Detect which cell encompasses the target text, then output its (x, y) center coordinate. 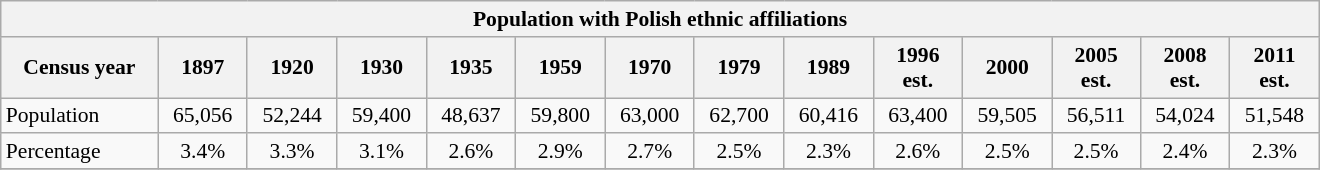
2.9% (560, 152)
Population with Polish ethnic affiliations (660, 19)
2000 (1008, 68)
56,511 (1096, 116)
3.3% (292, 152)
52,244 (292, 116)
48,637 (470, 116)
3.4% (202, 152)
1935 (470, 68)
63,000 (650, 116)
2.7% (650, 152)
2011est. (1275, 68)
63,400 (918, 116)
59,505 (1008, 116)
65,056 (202, 116)
Census year (80, 68)
2.4% (1184, 152)
Population (80, 116)
2005est. (1096, 68)
51,548 (1275, 116)
59,400 (382, 116)
1930 (382, 68)
Percentage (80, 152)
2008est. (1184, 68)
1920 (292, 68)
1959 (560, 68)
62,700 (738, 116)
1970 (650, 68)
59,800 (560, 116)
1996est. (918, 68)
60,416 (828, 116)
1979 (738, 68)
54,024 (1184, 116)
3.1% (382, 152)
1989 (828, 68)
1897 (202, 68)
